Return the [x, y] coordinate for the center point of the cell that contains the specified text.  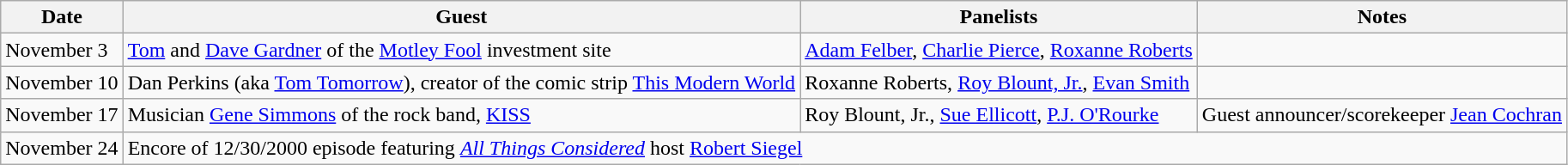
November 3 [62, 50]
Encore of 12/30/2000 episode featuring All Things Considered host Robert Siegel [845, 148]
Guest [462, 17]
Tom and Dave Gardner of the Motley Fool investment site [462, 50]
Roy Blount, Jr., Sue Ellicott, P.J. O'Rourke [1000, 115]
Dan Perkins (aka Tom Tomorrow), creator of the comic strip This Modern World [462, 82]
November 17 [62, 115]
Date [62, 17]
Notes [1382, 17]
November 24 [62, 148]
November 10 [62, 82]
Roxanne Roberts, Roy Blount, Jr., Evan Smith [1000, 82]
Guest announcer/scorekeeper Jean Cochran [1382, 115]
Adam Felber, Charlie Pierce, Roxanne Roberts [1000, 50]
Musician Gene Simmons of the rock band, KISS [462, 115]
Panelists [1000, 17]
